Provide the (x, y) coordinate of the cell's center where the given text is located.  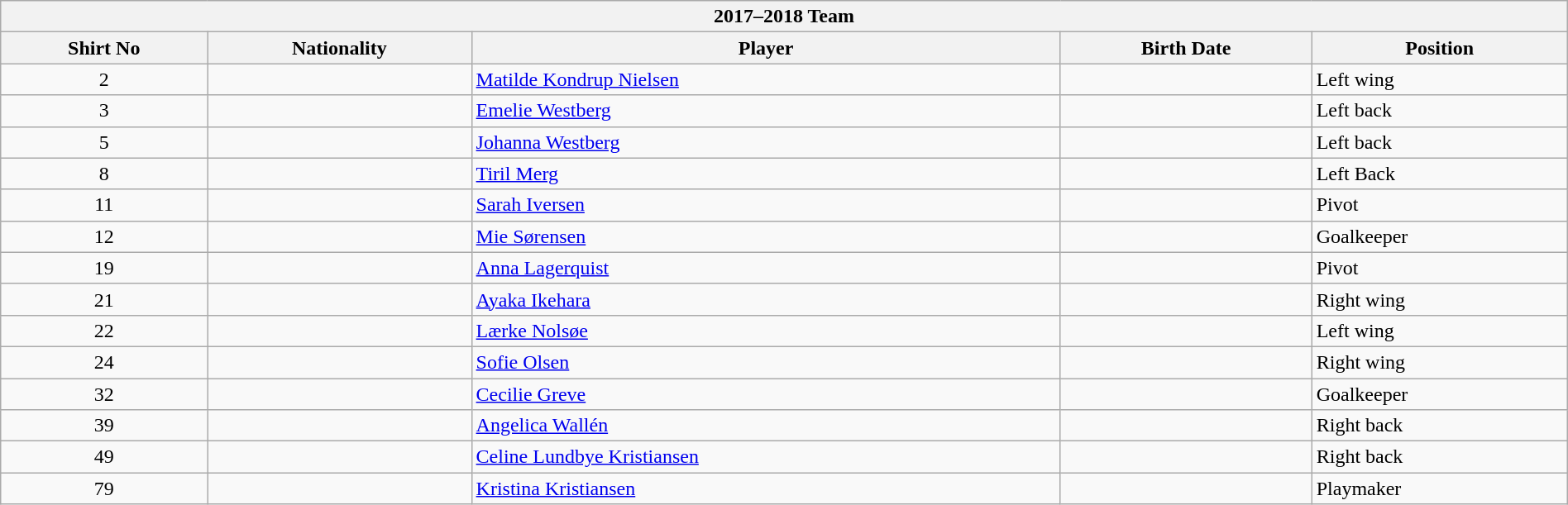
Player (766, 48)
Birth Date (1186, 48)
Johanna Westberg (766, 142)
22 (104, 331)
3 (104, 111)
Sofie Olsen (766, 362)
Cecilie Greve (766, 394)
Emelie Westberg (766, 111)
Celine Lundbye Kristiansen (766, 457)
Tiril Merg (766, 174)
2017–2018 Team (784, 17)
Angelica Wallén (766, 426)
49 (104, 457)
Nationality (339, 48)
24 (104, 362)
12 (104, 236)
32 (104, 394)
5 (104, 142)
2 (104, 79)
Mie Sørensen (766, 236)
Sarah Iversen (766, 205)
Kristina Kristiansen (766, 488)
Left Back (1439, 174)
11 (104, 205)
Matilde Kondrup Nielsen (766, 79)
Shirt No (104, 48)
39 (104, 426)
Playmaker (1439, 488)
Lærke Nolsøe (766, 331)
19 (104, 268)
Ayaka Ikehara (766, 299)
Anna Lagerquist (766, 268)
79 (104, 488)
21 (104, 299)
Position (1439, 48)
8 (104, 174)
